Identify which cell holds the provided text, then report its (x, y) central coordinate. 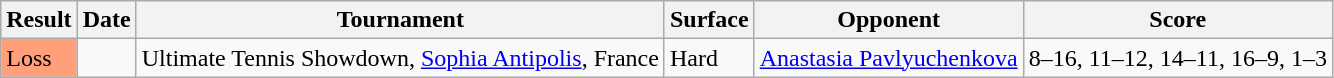
8–16, 11–12, 14–11, 16–9, 1–3 (1178, 58)
Score (1178, 20)
Loss (39, 58)
Date (106, 20)
Opponent (888, 20)
Ultimate Tennis Showdown, Sophia Antipolis, France (400, 58)
Result (39, 20)
Surface (709, 20)
Anastasia Pavlyuchenkova (888, 58)
Tournament (400, 20)
Hard (709, 58)
